Pinpoint the cell where the given text exists, returning its [X, Y] midpoint coordinate. 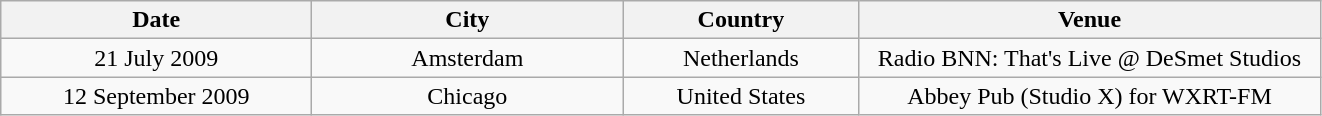
Chicago [468, 96]
Date [156, 20]
21 July 2009 [156, 58]
Country [741, 20]
City [468, 20]
12 September 2009 [156, 96]
United States [741, 96]
Netherlands [741, 58]
Amsterdam [468, 58]
Venue [1090, 20]
Radio BNN: That's Live @ DeSmet Studios [1090, 58]
Abbey Pub (Studio X) for WXRT-FM [1090, 96]
